Extract the (X, Y) coordinate from the center of the cell holding the provided text.  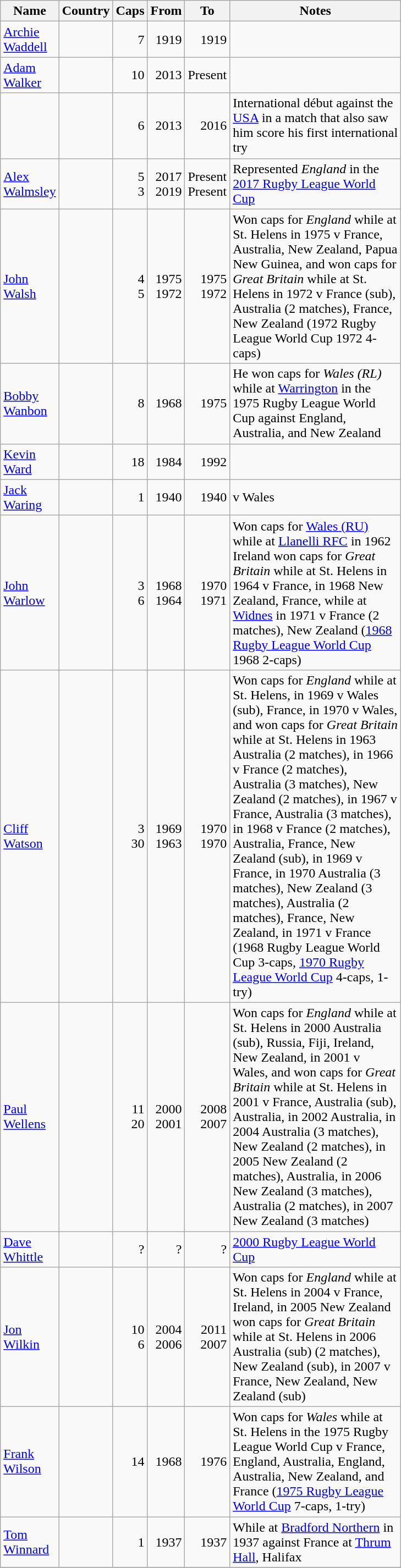
19701970 (207, 836)
Present (207, 75)
53 (130, 184)
John Walsh (30, 286)
Archie Waddell (30, 40)
19681964 (166, 593)
International début against the USA in a match that also saw him score his first international try (316, 125)
20172019 (166, 184)
1976 (207, 1462)
1120 (130, 1117)
To (207, 11)
Cliff Watson (30, 836)
19701971 (207, 593)
20082007 (207, 1117)
8 (130, 404)
v Wales (316, 497)
2000 Rugby League World Cup (316, 1249)
18 (130, 462)
10 (130, 75)
36 (130, 593)
1975 (207, 404)
7 (130, 40)
PresentPresent (207, 184)
19691963 (166, 836)
20002001 (166, 1117)
John Warlow (30, 593)
1984 (166, 462)
14 (130, 1462)
He won caps for Wales (RL) while at Warrington in the 1975 Rugby League World Cup against England, Australia, and New Zealand (316, 404)
Tom Winnard (30, 1542)
2016 (207, 125)
Adam Walker (30, 75)
Name (30, 11)
Frank Wilson (30, 1462)
Paul Wellens (30, 1117)
Bobby Wanbon (30, 404)
330 (130, 836)
45 (130, 286)
Caps (130, 11)
1992 (207, 462)
Jon Wilkin (30, 1337)
Kevin Ward (30, 462)
Country (86, 11)
Jack Waring (30, 497)
Represented England in the 2017 Rugby League World Cup (316, 184)
Notes (316, 11)
20112007 (207, 1337)
Dave Whittle (30, 1249)
From (166, 11)
6 (130, 125)
While at Bradford Northern in 1937 against France at Thrum Hall, Halifax (316, 1542)
Alex Walmsley (30, 184)
106 (130, 1337)
20042006 (166, 1337)
